From the cell containing the given text, extract its center point as (x, y) coordinate. 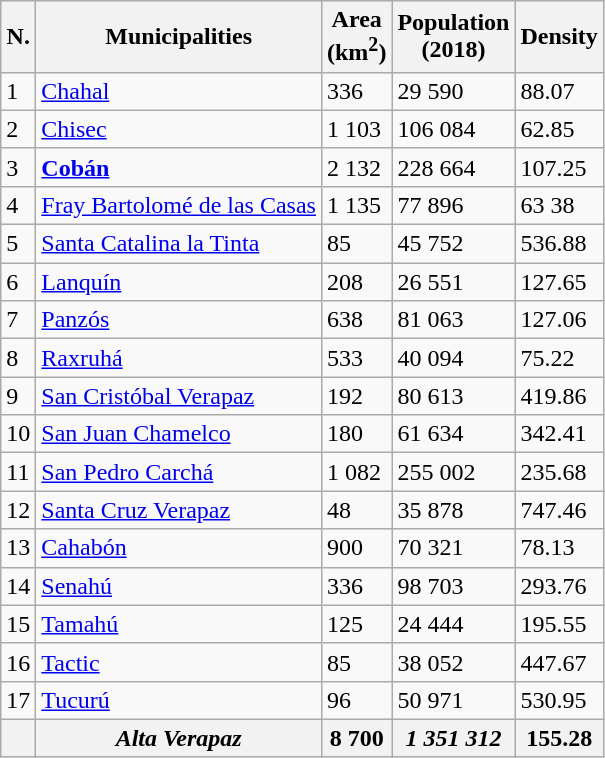
Tactic (179, 662)
7 (18, 320)
180 (356, 434)
San Cristóbal Verapaz (179, 396)
14 (18, 586)
80 613 (454, 396)
Panzós (179, 320)
9 (18, 396)
10 (18, 434)
62.85 (559, 129)
78.13 (559, 548)
50 971 (454, 700)
Population(2018) (454, 37)
Senahú (179, 586)
447.67 (559, 662)
Fray Bartolomé de las Casas (179, 205)
127.06 (559, 320)
195.55 (559, 624)
1 103 (356, 129)
342.41 (559, 434)
5 (18, 244)
1 135 (356, 205)
2 132 (356, 167)
40 094 (454, 358)
San Pedro Carchá (179, 472)
530.95 (559, 700)
235.68 (559, 472)
Lanquín (179, 282)
Chahal (179, 91)
255 002 (454, 472)
77 896 (454, 205)
Chisec (179, 129)
12 (18, 510)
11 (18, 472)
6 (18, 282)
1 351 312 (454, 738)
4 (18, 205)
Cahabón (179, 548)
16 (18, 662)
45 752 (454, 244)
98 703 (454, 586)
Tamahú (179, 624)
208 (356, 282)
48 (356, 510)
1 082 (356, 472)
127.65 (559, 282)
155.28 (559, 738)
Raxruhá (179, 358)
Santa Catalina la Tinta (179, 244)
Density (559, 37)
San Juan Chamelco (179, 434)
8 700 (356, 738)
26 551 (454, 282)
38 052 (454, 662)
13 (18, 548)
88.07 (559, 91)
8 (18, 358)
63 38 (559, 205)
17 (18, 700)
125 (356, 624)
900 (356, 548)
Alta Verapaz (179, 738)
75.22 (559, 358)
536.88 (559, 244)
81 063 (454, 320)
29 590 (454, 91)
Municipalities (179, 37)
419.86 (559, 396)
Area(km2) (356, 37)
1 (18, 91)
N. (18, 37)
70 321 (454, 548)
96 (356, 700)
2 (18, 129)
107.25 (559, 167)
24 444 (454, 624)
3 (18, 167)
293.76 (559, 586)
15 (18, 624)
Santa Cruz Verapaz (179, 510)
106 084 (454, 129)
228 664 (454, 167)
192 (356, 396)
35 878 (454, 510)
61 634 (454, 434)
747.46 (559, 510)
Tucurú (179, 700)
638 (356, 320)
Cobán (179, 167)
533 (356, 358)
